Return (x, y) of the center of cell containing provided text 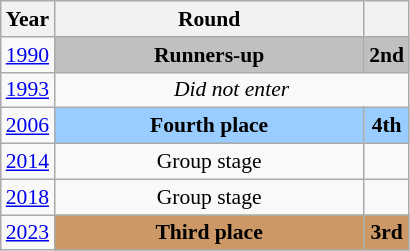
Round (209, 19)
Runners-up (209, 55)
4th (386, 126)
2023 (28, 233)
Third place (209, 233)
Did not enter (232, 90)
3rd (386, 233)
2nd (386, 55)
1993 (28, 90)
1990 (28, 55)
2006 (28, 126)
Year (28, 19)
2018 (28, 197)
2014 (28, 162)
Fourth place (209, 126)
